Capture the cell that displays the provided text and extract its (x, y) central coordinate. 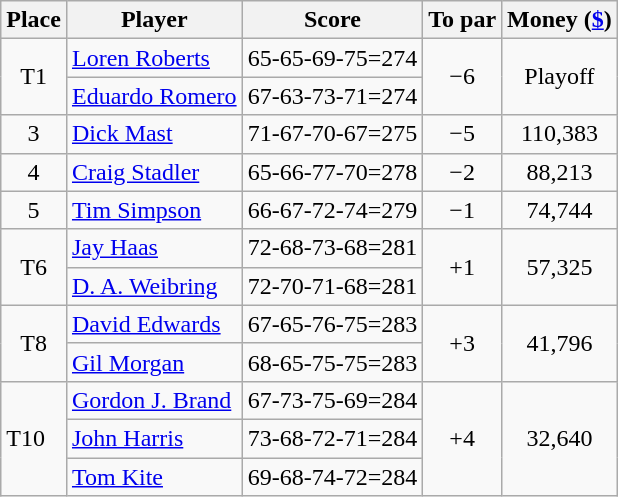
T10 (34, 438)
71-67-70-67=275 (332, 134)
72-70-71-68=281 (332, 286)
D. A. Weibring (154, 286)
+4 (462, 438)
Dick Mast (154, 134)
65-66-77-70=278 (332, 172)
Place (34, 20)
72-68-73-68=281 (332, 248)
+1 (462, 267)
David Edwards (154, 324)
T6 (34, 267)
69-68-74-72=284 (332, 477)
T8 (34, 343)
67-73-75-69=284 (332, 400)
To par (462, 20)
−5 (462, 134)
Player (154, 20)
Tom Kite (154, 477)
−1 (462, 210)
Money ($) (560, 20)
Tim Simpson (154, 210)
Playoff (560, 77)
+3 (462, 343)
John Harris (154, 438)
57,325 (560, 267)
Gordon J. Brand (154, 400)
74,744 (560, 210)
110,383 (560, 134)
73-68-72-71=284 (332, 438)
Loren Roberts (154, 58)
4 (34, 172)
41,796 (560, 343)
Score (332, 20)
−6 (462, 77)
3 (34, 134)
88,213 (560, 172)
Craig Stadler (154, 172)
65-65-69-75=274 (332, 58)
66-67-72-74=279 (332, 210)
Gil Morgan (154, 362)
−2 (462, 172)
67-65-76-75=283 (332, 324)
T1 (34, 77)
67-63-73-71=274 (332, 96)
68-65-75-75=283 (332, 362)
Jay Haas (154, 248)
Eduardo Romero (154, 96)
32,640 (560, 438)
5 (34, 210)
